Find where the given text appears and provide that cell's center as [X, Y] coordinate. 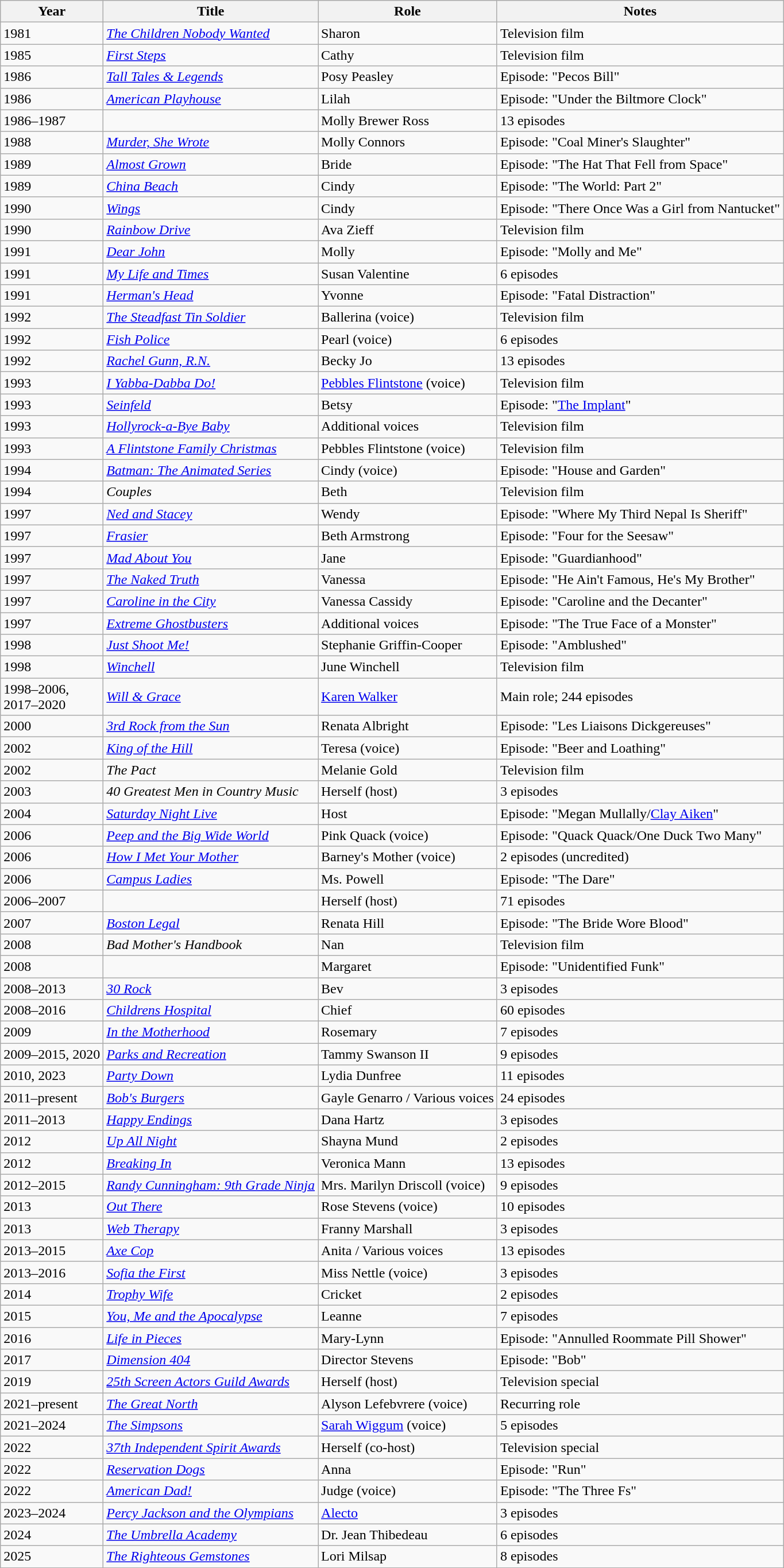
Bev [408, 988]
Caroline in the City [211, 601]
Pink Quack (voice) [408, 835]
Episode: "Pecos Bill" [640, 77]
King of the Hill [211, 748]
Yvonne [408, 296]
2023–2024 [52, 1513]
Episode: "Guardianhood" [640, 557]
1998–2006, 2017–2020 [52, 697]
Episode: "Molly and Me" [640, 251]
Herman's Head [211, 296]
Episode: "Four for the Seesaw" [640, 536]
Susan Valentine [408, 274]
First Steps [211, 55]
Year [52, 11]
Episode: "Where My Third Nepal Is Sheriff" [640, 514]
Renata Albright [408, 726]
Title [211, 11]
Chief [408, 1011]
Margaret [408, 966]
Rosemary [408, 1032]
Episode: "Annulled Roommate Pill Shower" [640, 1338]
Molly Brewer Ross [408, 121]
Ava Zieff [408, 230]
How I Met Your Mother [211, 857]
Episode: "Fatal Distraction" [640, 296]
Dimension 404 [211, 1360]
Mrs. Marilyn Driscoll (voice) [408, 1185]
Batman: The Animated Series [211, 470]
Lydia Dunfree [408, 1076]
2015 [52, 1316]
60 episodes [640, 1011]
Nan [408, 944]
Ballerina (voice) [408, 318]
Out There [211, 1207]
Fish Police [211, 339]
Ned and Stacey [211, 514]
25th Screen Actors Guild Awards [211, 1382]
Episode: "The Hat That Fell from Space" [640, 164]
2007 [52, 923]
Axe Cop [211, 1250]
2004 [52, 814]
June Winchell [408, 667]
Veronica Mann [408, 1163]
Episode: "Les Liaisons Dickgereuses" [640, 726]
The Righteous Gemstones [211, 1557]
Parks and Recreation [211, 1054]
Judge (voice) [408, 1491]
Shayna Mund [408, 1141]
Wendy [408, 514]
Recurring role [640, 1404]
24 episodes [640, 1098]
Party Down [211, 1076]
Cindy (voice) [408, 470]
Cathy [408, 55]
37th Independent Spirit Awards [211, 1447]
Episode: "The True Face of a Monster" [640, 623]
2006–2007 [52, 901]
1988 [52, 142]
2009 [52, 1032]
Episode: "The World: Part 2" [640, 186]
The Great North [211, 1404]
2000 [52, 726]
Web Therapy [211, 1229]
Breaking In [211, 1163]
Tall Tales & Legends [211, 77]
2013–2016 [52, 1272]
Stephanie Griffin-Cooper [408, 645]
Bob's Burgers [211, 1098]
Jane [408, 557]
Seinfeld [211, 405]
Dana Hartz [408, 1120]
Childrens Hospital [211, 1011]
2019 [52, 1382]
Frasier [211, 536]
Barney's Mother (voice) [408, 857]
Just Shoot Me! [211, 645]
The Naked Truth [211, 579]
Leanne [408, 1316]
Dear John [211, 251]
Episode: "Under the Biltmore Clock" [640, 99]
Franny Marshall [408, 1229]
Campus Ladies [211, 879]
1985 [52, 55]
Bad Mother's Handbook [211, 944]
Rose Stevens (voice) [408, 1207]
Episode: "Bob" [640, 1360]
5 episodes [640, 1426]
A Flintstone Family Christmas [211, 448]
Episode: "Unidentified Funk" [640, 966]
Gayle Genarro / Various voices [408, 1098]
Alyson Lefebvrere (voice) [408, 1404]
Episode: "Coal Miner's Slaughter" [640, 142]
Molly [408, 251]
Episode: "Beer and Loathing" [640, 748]
Notes [640, 11]
My Life and Times [211, 274]
Episode: "He Ain't Famous, He's My Brother" [640, 579]
Episode: "Amblushed" [640, 645]
Renata Hill [408, 923]
2014 [52, 1294]
Will & Grace [211, 697]
2008–2016 [52, 1011]
The Children Nobody Wanted [211, 33]
2011–present [52, 1098]
Host [408, 814]
Beth [408, 492]
Beth Armstrong [408, 536]
Peep and the Big Wide World [211, 835]
Dr. Jean Thibedeau [408, 1535]
The Pact [211, 770]
2010, 2023 [52, 1076]
Up All Night [211, 1141]
Cricket [408, 1294]
10 episodes [640, 1207]
Sharon [408, 33]
2025 [52, 1557]
2 episodes (uncredited) [640, 857]
Role [408, 11]
Happy Endings [211, 1120]
8 episodes [640, 1557]
Sofia the First [211, 1272]
Mary-Lynn [408, 1338]
Reservation Dogs [211, 1469]
The Simpsons [211, 1426]
Becky Jo [408, 361]
The Steadfast Tin Soldier [211, 318]
Episode: "The Three Fs" [640, 1491]
2011–2013 [52, 1120]
Mad About You [211, 557]
Anna [408, 1469]
Episode: "The Bride Wore Blood" [640, 923]
2003 [52, 792]
Episode: "The Dare" [640, 879]
I Yabba-Dabba Do! [211, 383]
Karen Walker [408, 697]
71 episodes [640, 901]
1986–1987 [52, 121]
Melanie Gold [408, 770]
Teresa (voice) [408, 748]
Sarah Wiggum (voice) [408, 1426]
3rd Rock from the Sun [211, 726]
The Umbrella Academy [211, 1535]
Miss Nettle (voice) [408, 1272]
Lilah [408, 99]
Posy Peasley [408, 77]
Episode: "Megan Mullally/Clay Aiken" [640, 814]
2012–2015 [52, 1185]
Herself (co-host) [408, 1447]
Director Stevens [408, 1360]
Lori Milsap [408, 1557]
2008–2013 [52, 988]
Rainbow Drive [211, 230]
Hollyrock-a-Bye Baby [211, 427]
Extreme Ghostbusters [211, 623]
American Playhouse [211, 99]
2017 [52, 1360]
You, Me and the Apocalypse [211, 1316]
Episode: "Run" [640, 1469]
Vanessa [408, 579]
Saturday Night Live [211, 814]
Episode: "Quack Quack/One Duck Two Many" [640, 835]
2016 [52, 1338]
Anita / Various voices [408, 1250]
Percy Jackson and the Olympians [211, 1513]
In the Motherhood [211, 1032]
40 Greatest Men in Country Music [211, 792]
11 episodes [640, 1076]
Episode: "House and Garden" [640, 470]
Molly Connors [408, 142]
Bride [408, 164]
Tammy Swanson II [408, 1054]
Episode: "Caroline and the Decanter" [640, 601]
Wings [211, 208]
China Beach [211, 186]
Vanessa Cassidy [408, 601]
1981 [52, 33]
Couples [211, 492]
Boston Legal [211, 923]
Randy Cunningham: 9th Grade Ninja [211, 1185]
Main role; 244 episodes [640, 697]
Murder, She Wrote [211, 142]
2024 [52, 1535]
Rachel Gunn, R.N. [211, 361]
2009–2015, 2020 [52, 1054]
Winchell [211, 667]
2021–present [52, 1404]
Trophy Wife [211, 1294]
Life in Pieces [211, 1338]
Alecto [408, 1513]
Betsy [408, 405]
Episode: "The Implant" [640, 405]
Ms. Powell [408, 879]
2021–2024 [52, 1426]
American Dad! [211, 1491]
Almost Grown [211, 164]
Pearl (voice) [408, 339]
2013–2015 [52, 1250]
30 Rock [211, 988]
Episode: "There Once Was a Girl from Nantucket" [640, 208]
